Search for the cell housing the specified text and yield its (x, y) center coordinate. 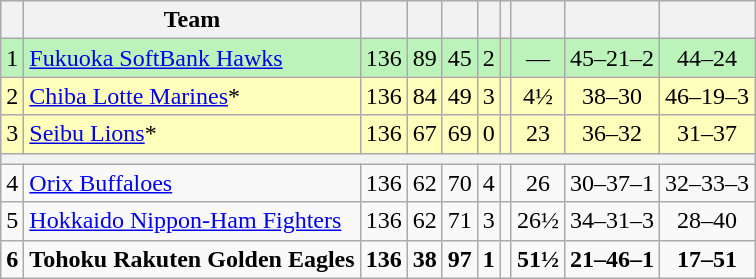
— (538, 58)
26 (538, 183)
30–37–1 (612, 183)
97 (460, 259)
36–32 (612, 134)
5 (12, 221)
6 (12, 259)
Chiba Lotte Marines* (192, 96)
Team (192, 20)
71 (460, 221)
Hokkaido Nippon-Ham Fighters (192, 221)
32–33–3 (708, 183)
17–51 (708, 259)
21–46–1 (612, 259)
Seibu Lions* (192, 134)
69 (460, 134)
70 (460, 183)
34–31–3 (612, 221)
Orix Buffaloes (192, 183)
23 (538, 134)
45–21–2 (612, 58)
38 (424, 259)
26½ (538, 221)
46–19–3 (708, 96)
51½ (538, 259)
28–40 (708, 221)
67 (424, 134)
0 (488, 134)
84 (424, 96)
Fukuoka SoftBank Hawks (192, 58)
89 (424, 58)
44–24 (708, 58)
45 (460, 58)
49 (460, 96)
31–37 (708, 134)
38–30 (612, 96)
4½ (538, 96)
Tohoku Rakuten Golden Eagles (192, 259)
